Return the (x, y) coordinate for the center point of the cell that contains the specified text.  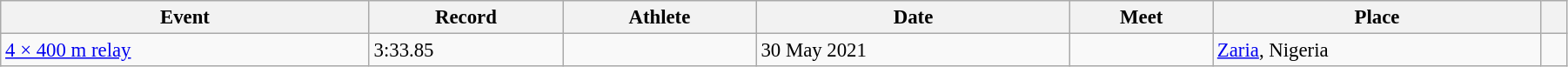
4 × 400 m relay (184, 50)
3:33.85 (466, 50)
30 May 2021 (914, 50)
Meet (1142, 17)
Date (914, 17)
Place (1377, 17)
Athlete (660, 17)
Event (184, 17)
Record (466, 17)
Zaria, Nigeria (1377, 50)
